Identify which cell holds the provided text, then report its [X, Y] central coordinate. 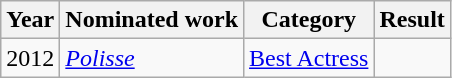
Polisse [152, 58]
Nominated work [152, 20]
Best Actress [309, 58]
Year [30, 20]
2012 [30, 58]
Category [309, 20]
Result [412, 20]
